Detect which cell encompasses the target text, then output its (X, Y) center coordinate. 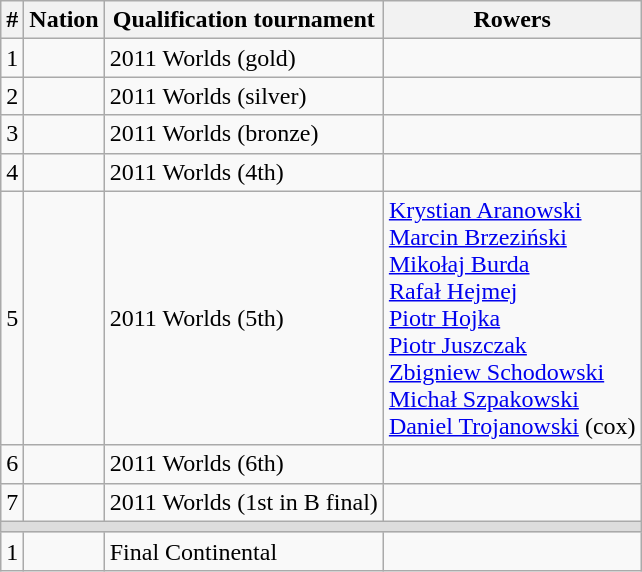
Rowers (512, 20)
2 (12, 96)
2011 Worlds (5th) (244, 318)
7 (12, 502)
4 (12, 172)
2011 Worlds (6th) (244, 464)
2011 Worlds (1st in B final) (244, 502)
6 (12, 464)
# (12, 20)
2011 Worlds (4th) (244, 172)
2011 Worlds (gold) (244, 58)
Krystian AranowskiMarcin BrzezińskiMikołaj BurdaRafał HejmejPiotr HojkaPiotr JuszczakZbigniew SchodowskiMichał SzpakowskiDaniel Trojanowski (cox) (512, 318)
Nation (64, 20)
Final Continental (244, 551)
5 (12, 318)
2011 Worlds (silver) (244, 96)
Qualification tournament (244, 20)
3 (12, 134)
2011 Worlds (bronze) (244, 134)
